Extract the [x, y] coordinate from the center of the cell holding the provided text.  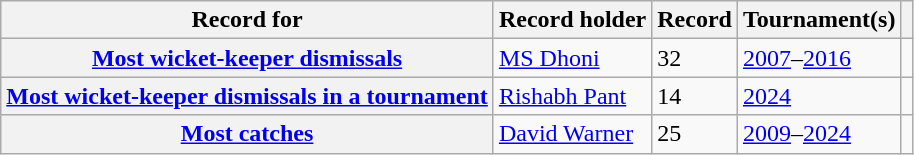
Record [695, 20]
25 [695, 134]
Tournament(s) [819, 20]
Rishabh Pant [572, 96]
2007–2016 [819, 58]
Most wicket-keeper dismissals in a tournament [248, 96]
Record holder [572, 20]
2024 [819, 96]
MS Dhoni [572, 58]
Record for [248, 20]
Most wicket-keeper dismissals [248, 58]
32 [695, 58]
Most catches [248, 134]
14 [695, 96]
David Warner [572, 134]
2009–2024 [819, 134]
